Determine the (x, y) coordinate at the center of the cell enclosing the given text.  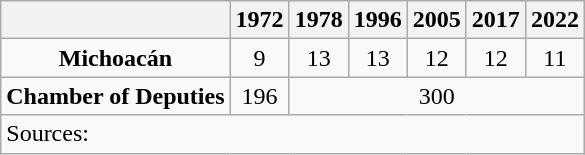
Michoacán (116, 58)
Sources: (293, 134)
Chamber of Deputies (116, 96)
1978 (318, 20)
1972 (260, 20)
2022 (554, 20)
1996 (378, 20)
2005 (436, 20)
196 (260, 96)
9 (260, 58)
11 (554, 58)
300 (436, 96)
2017 (496, 20)
